Locate the cell with the specified text and output its (X, Y) center coordinate. 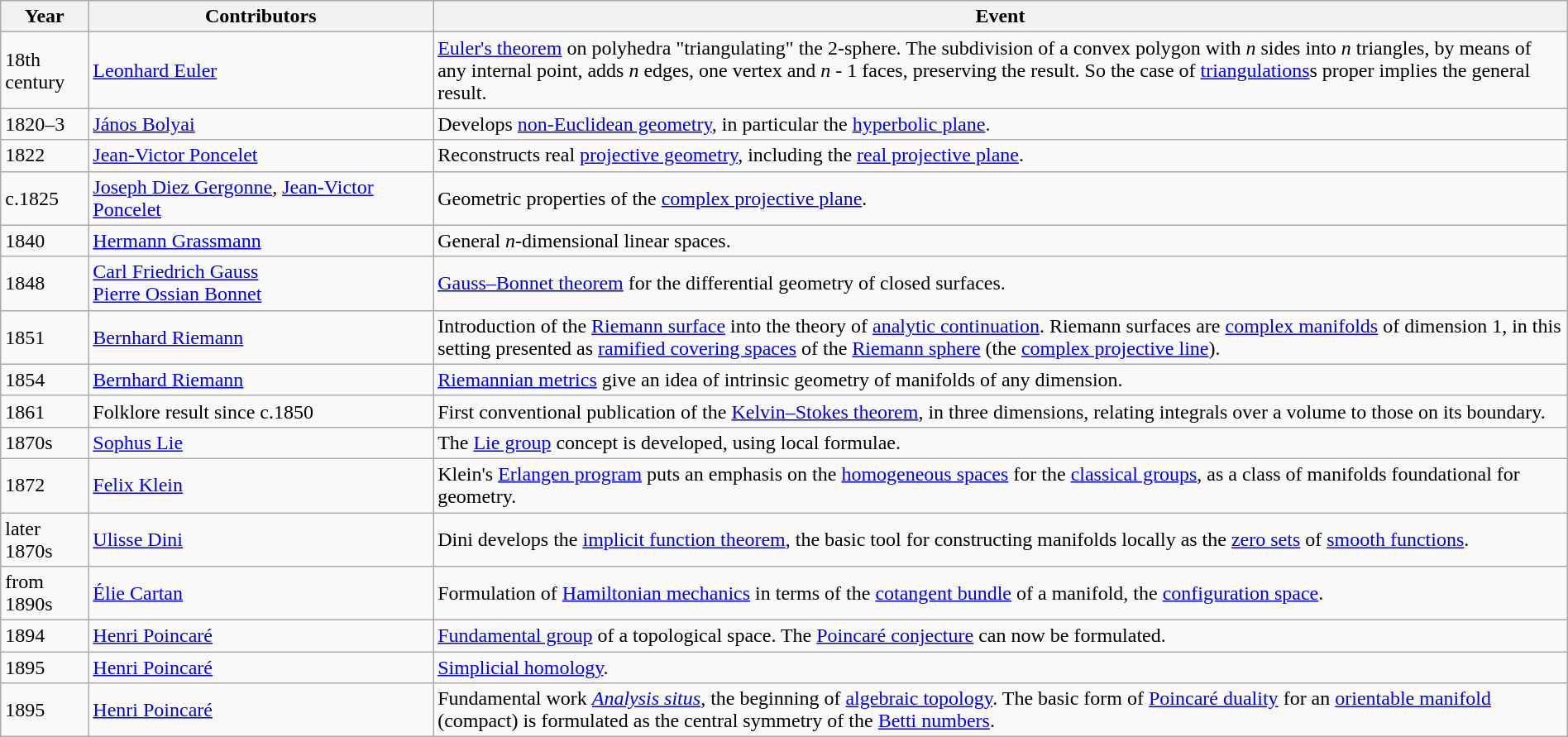
Year (45, 17)
Contributors (261, 17)
Event (1001, 17)
Geometric properties of the complex projective plane. (1001, 199)
Sophus Lie (261, 443)
Carl Friedrich GaussPierre Ossian Bonnet (261, 283)
Folklore result since c.1850 (261, 411)
Fundamental group of a topological space. The Poincaré conjecture can now be formulated. (1001, 636)
18th century (45, 70)
1861 (45, 411)
1872 (45, 485)
First conventional publication of the Kelvin–Stokes theorem, in three dimensions, relating integrals over a volume to those on its boundary. (1001, 411)
1854 (45, 380)
Develops non-Euclidean geometry, in particular the hyperbolic plane. (1001, 124)
Felix Klein (261, 485)
1848 (45, 283)
1820–3 (45, 124)
Klein's Erlangen program puts an emphasis on the homogeneous spaces for the classical groups, as a class of manifolds foundational for geometry. (1001, 485)
The Lie group concept is developed, using local formulae. (1001, 443)
Riemannian metrics give an idea of intrinsic geometry of manifolds of any dimension. (1001, 380)
1870s (45, 443)
Jean-Victor Poncelet (261, 156)
later 1870s (45, 539)
Joseph Diez Gergonne, Jean-Victor Poncelet (261, 199)
Formulation of Hamiltonian mechanics in terms of the cotangent bundle of a manifold, the configuration space. (1001, 594)
1840 (45, 241)
Hermann Grassmann (261, 241)
Dini develops the implicit function theorem, the basic tool for constructing manifolds locally as the zero sets of smooth functions. (1001, 539)
1894 (45, 636)
Élie Cartan (261, 594)
Gauss–Bonnet theorem for the differential geometry of closed surfaces. (1001, 283)
from 1890s (45, 594)
Reconstructs real projective geometry, including the real projective plane. (1001, 156)
János Bolyai (261, 124)
General n-dimensional linear spaces. (1001, 241)
c.1825 (45, 199)
Ulisse Dini (261, 539)
1822 (45, 156)
Simplicial homology. (1001, 668)
Leonhard Euler (261, 70)
1851 (45, 337)
